Identify which cell holds the provided text, then report its (X, Y) central coordinate. 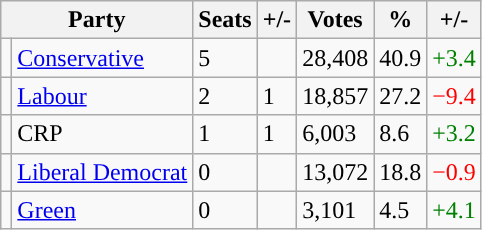
−0.9 (454, 172)
Conservative (102, 58)
5 (225, 58)
−9.4 (454, 96)
18.8 (400, 172)
6,003 (336, 134)
18,857 (336, 96)
2 (225, 96)
+3.4 (454, 58)
+4.1 (454, 210)
CRP (102, 134)
4.5 (400, 210)
27.2 (400, 96)
40.9 (400, 58)
% (400, 20)
28,408 (336, 58)
Liberal Democrat (102, 172)
13,072 (336, 172)
Votes (336, 20)
Labour (102, 96)
+3.2 (454, 134)
Green (102, 210)
Party (97, 20)
Seats (225, 20)
3,101 (336, 210)
8.6 (400, 134)
